Detect which cell encompasses the target text, then output its [x, y] center coordinate. 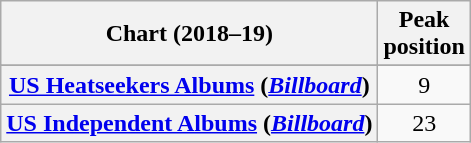
Peak position [424, 34]
Chart (2018–19) [190, 34]
US Independent Albums (Billboard) [190, 123]
23 [424, 123]
US Heatseekers Albums (Billboard) [190, 85]
9 [424, 85]
